Locate the cell with the specified text and output its (x, y) center coordinate. 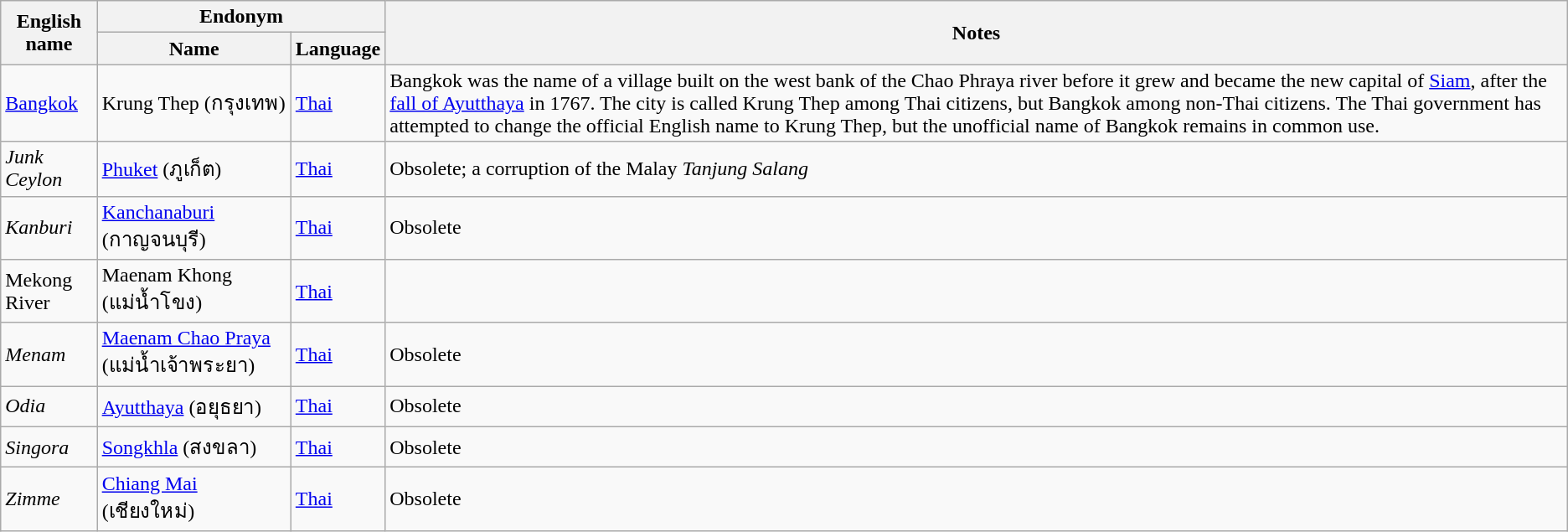
Obsolete; a corruption of the Malay Tanjung Salang (977, 169)
Junk Ceylon (49, 169)
Ayutthaya (อยุธยา) (194, 407)
Krung Thep (กรุงเทพ) (194, 103)
Name (194, 49)
English name (49, 33)
Odia (49, 407)
Singora (49, 447)
Kanchanaburi (กาญจนบุรี) (194, 228)
Zimme (49, 499)
Maenam Chao Praya (แม่น้ำเจ้าพระยา) (194, 354)
Bangkok (49, 103)
Chiang Mai (เชียงใหม่) (194, 499)
Maenam Khong (แม่น้ำโขง) (194, 292)
Endonym (241, 17)
Phuket (ภูเก็ต) (194, 169)
Notes (977, 33)
Kanburi (49, 228)
Menam (49, 354)
Mekong River (49, 292)
Language (338, 49)
Songkhla (สงขลา) (194, 447)
